Extract the [X, Y] coordinate from the center of the cell holding the provided text.  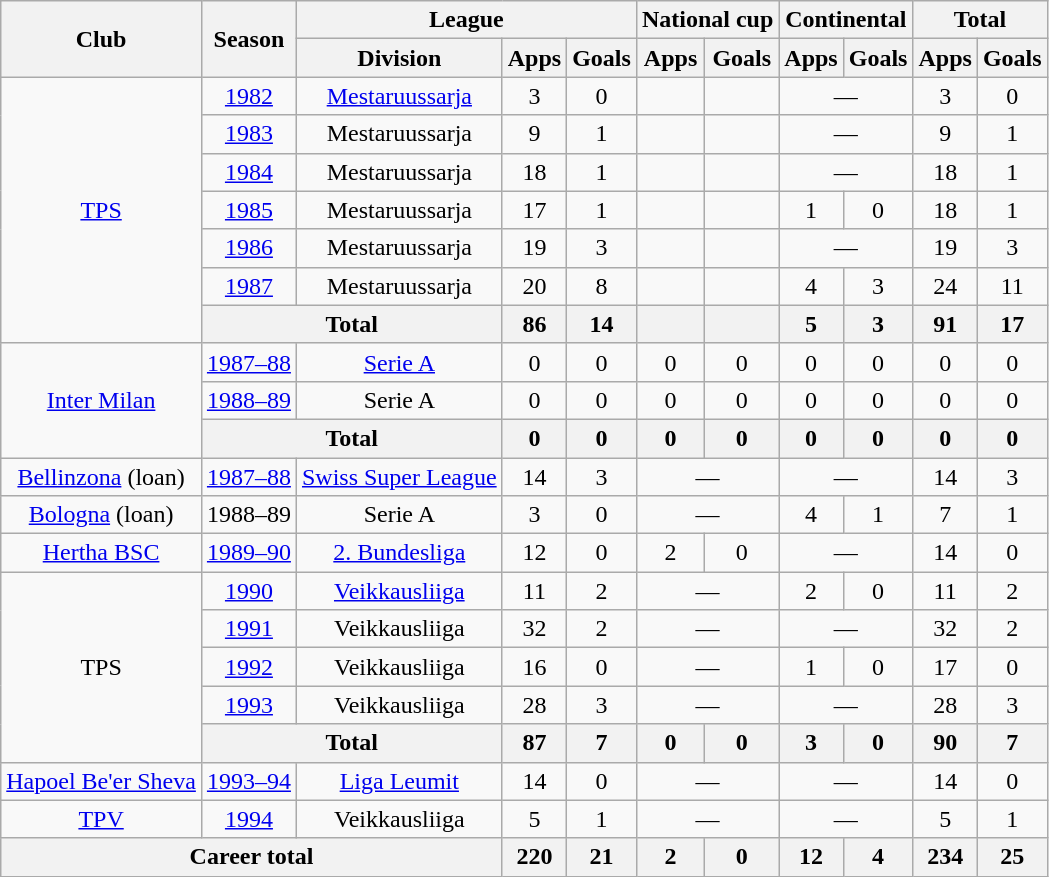
91 [945, 324]
National cup [707, 20]
2. Bundesliga [399, 553]
League [466, 20]
20 [534, 286]
1992 [248, 667]
1993 [248, 705]
21 [602, 857]
Club [102, 39]
Bellinzona (loan) [102, 477]
Liga Leumit [399, 781]
86 [534, 324]
Bologna (loan) [102, 515]
87 [534, 743]
8 [602, 286]
1986 [248, 248]
1985 [248, 210]
1991 [248, 629]
1987 [248, 286]
Hapoel Be'er Sheva [102, 781]
234 [945, 857]
Career total [252, 857]
24 [945, 286]
Swiss Super League [399, 477]
1994 [248, 819]
220 [534, 857]
1989–90 [248, 553]
1993–94 [248, 781]
1984 [248, 172]
90 [945, 743]
Continental [846, 20]
1983 [248, 134]
1990 [248, 591]
Hertha BSC [102, 553]
TPV [102, 819]
25 [1012, 857]
Division [399, 58]
16 [534, 667]
Inter Milan [102, 400]
1982 [248, 96]
Season [248, 39]
